Search for the cell housing the specified text and yield its [x, y] center coordinate. 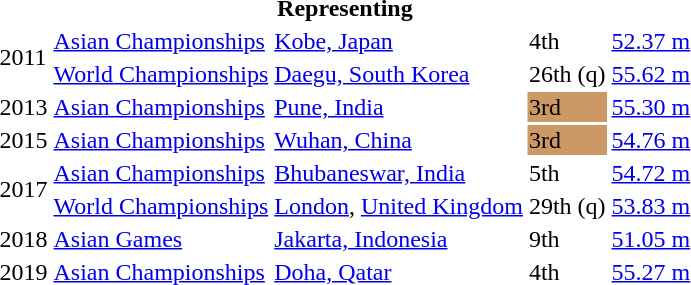
9th [567, 239]
Pune, India [399, 107]
26th (q) [567, 74]
5th [567, 173]
London, United Kingdom [399, 206]
Kobe, Japan [399, 41]
Asian Games [161, 239]
4th [567, 41]
Jakarta, Indonesia [399, 239]
Bhubaneswar, India [399, 173]
29th (q) [567, 206]
Daegu, South Korea [399, 74]
Wuhan, China [399, 140]
